Return the (x, y) coordinate for the center point of the cell that contains the specified text.  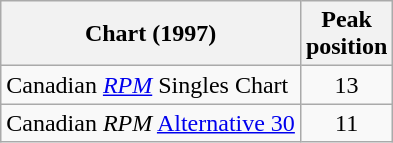
Canadian RPM Alternative 30 (151, 123)
Canadian RPM Singles Chart (151, 85)
Chart (1997) (151, 34)
Peakposition (346, 34)
11 (346, 123)
13 (346, 85)
